Provide the [x, y] coordinate of the cell's center where the given text is located.  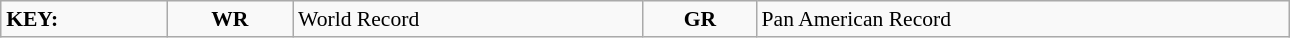
WR [230, 19]
Pan American Record [1023, 19]
World Record [468, 19]
GR [700, 19]
KEY: [84, 19]
